Determine the (X, Y) coordinate at the center of the cell enclosing the given text.  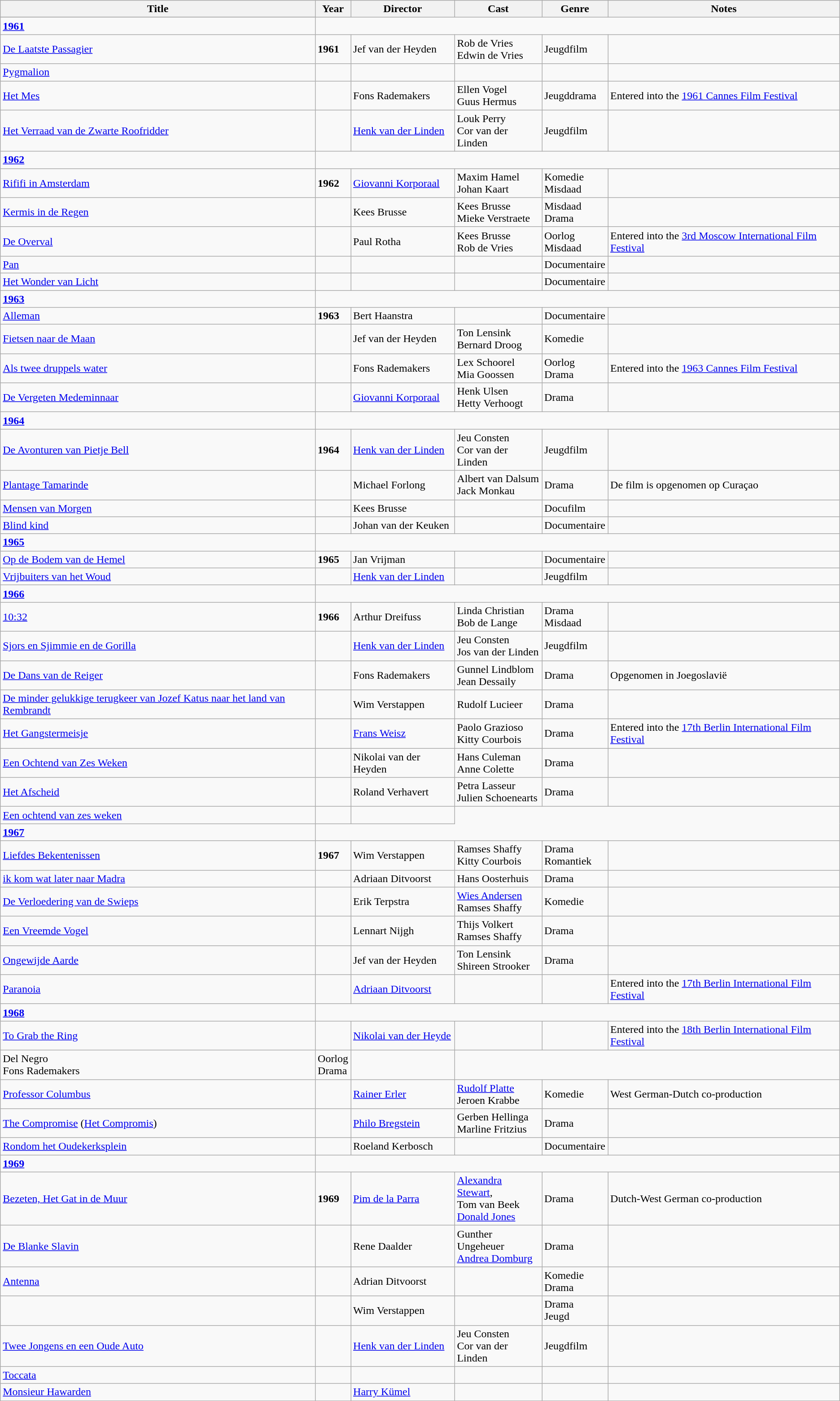
Een Vreemde Vogel (158, 931)
10:32 (158, 617)
Toccata (158, 1375)
Entered into the 18th Berlin International Film Festival (724, 1035)
Alleman (158, 316)
Kees BrusseRob de Vries (498, 242)
Opgenomen in Joegoslavië (724, 675)
Fietsen naar de Maan (158, 339)
Het Mes (158, 95)
Rudolf PlatteJeroen Krabbe (498, 1094)
Gerben HellingaMarline Fritzius (498, 1123)
Als twee druppels water (158, 368)
Sjors en Sjimmie en de Gorilla (158, 646)
Albert van DalsumJack Monkau (498, 485)
OorlogMisdaad (575, 242)
Antenna (158, 1281)
De Blanke Slavin (158, 1246)
Nikolai van der Heyde (403, 1035)
Pygmalion (158, 72)
Professor Columbus (158, 1094)
Rudolf Lucieer (498, 705)
Harry Kümel (403, 1392)
De Laatste Passagier (158, 49)
Nikolai van der Heyden (403, 763)
Lennart Nijgh (403, 931)
Entered into the 1963 Cannes Film Festival (724, 368)
Wies AndersenRamses Shaffy (498, 901)
Blind kind (158, 525)
Gunther UngeheuerAndrea Domburg (498, 1246)
Jeugddrama (575, 95)
Hans CulemanAnne Colette (498, 763)
Pan (158, 264)
Docufilm (575, 508)
Plantage Tamarinde (158, 485)
Adrian Ditvoorst (403, 1281)
Henk UlsenHetty Verhoogt (498, 398)
West German-Dutch co-production (724, 1094)
Hans Oosterhuis (498, 878)
De Overval (158, 242)
De Avonturen van Pietje Bell (158, 450)
Johan van der Keuken (403, 525)
Het Wonder van Licht (158, 281)
Liefdes Bekentenissen (158, 856)
De Dans van de Reiger (158, 675)
Thijs VolkertRamses Shaffy (498, 931)
Rainer Erler (403, 1094)
Pim de la Parra (403, 1199)
Frans Weisz (403, 733)
Philo Bregstein (403, 1123)
Entered into the 1961 Cannes Film Festival (724, 95)
Lex SchoorelMia Goossen (498, 368)
MisdaadDrama (575, 212)
Gunnel LindblomJean Dessaily (498, 675)
Petra LasseurJulien Schoenearts (498, 792)
Rififi in Amsterdam (158, 183)
Mensen van Morgen (158, 508)
Twee Jongens en een Oude Auto (158, 1346)
Roland Verhavert (403, 792)
Het Gangstermeisje (158, 733)
To Grab the Ring (158, 1035)
Monsieur Hawarden (158, 1392)
DramaRomantiek (575, 856)
Maxim HamelJohan Kaart (498, 183)
Del NegroFons Rademakers (158, 1065)
Michael Forlong (403, 485)
Bezeten, Het Gat in de Muur (158, 1199)
Linda ChristianBob de Lange (498, 617)
Kermis in de Regen (158, 212)
DramaJeugd (575, 1311)
Ongewijde Aarde (158, 960)
Rene Daalder (403, 1246)
Kees BrusseMieke Verstraete (498, 212)
De film is opgenomen op Curaçao (724, 485)
Alexandra Stewart, Tom van BeekDonald Jones (498, 1199)
Ellen VogelGuus Hermus (498, 95)
De Vergeten Medeminnaar (158, 398)
De Verloedering van de Swieps (158, 901)
Een ochtend van zes weken (158, 815)
Jan Vrijman (403, 559)
Director (403, 9)
Vrijbuiters van het Woud (158, 576)
Title (158, 9)
Ton LensinkBernard Droog (498, 339)
Bert Haanstra (403, 316)
Ton LensinkShireen Strooker (498, 960)
Het Verraad van de Zwarte Roofridder (158, 131)
Jeu ConstenJos van der Linden (498, 646)
DramaMisdaad (575, 617)
Een Ochtend van Zes Weken (158, 763)
Paranoia (158, 989)
Op de Bodem van de Hemel (158, 559)
Louk PerryCor van der Linden (498, 131)
Ramses ShaffyKitty Courbois (498, 856)
Paul Rotha (403, 242)
1968 (158, 1012)
Cast (498, 9)
ik kom wat later naar Madra (158, 878)
KomedieDrama (575, 1281)
Rondom het Oudekerksplein (158, 1146)
Het Afscheid (158, 792)
Arthur Dreifuss (403, 617)
Entered into the 3rd Moscow International Film Festival (724, 242)
De minder gelukkige terugkeer van Jozef Katus naar het land van Rembrandt (158, 705)
Genre (575, 9)
The Compromise (Het Compromis) (158, 1123)
Paolo GraziosoKitty Courbois (498, 733)
Year (333, 9)
Rob de VriesEdwin de Vries (498, 49)
Dutch-West German co-production (724, 1199)
Notes (724, 9)
Erik Terpstra (403, 901)
KomedieMisdaad (575, 183)
Roeland Kerbosch (403, 1146)
